Scan for the cell matching the given text and deliver its (x, y) coordinate at center. 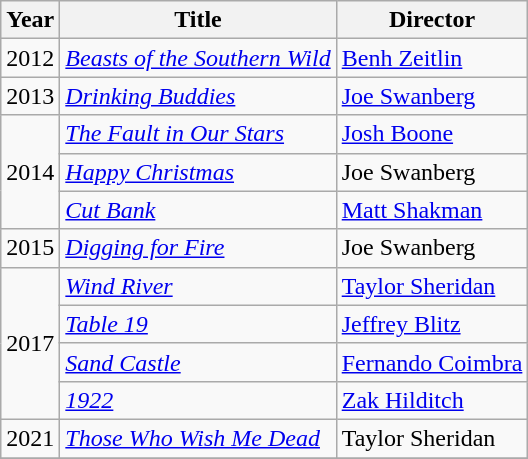
Josh Boone (432, 134)
Jeffrey Blitz (432, 324)
Matt Shakman (432, 210)
Title (198, 20)
Cut Bank (198, 210)
Digging for Fire (198, 248)
Director (432, 20)
1922 (198, 400)
Fernando Coimbra (432, 362)
Drinking Buddies (198, 96)
The Fault in Our Stars (198, 134)
Zak Hilditch (432, 400)
Those Who Wish Me Dead (198, 438)
Wind River (198, 286)
2015 (30, 248)
Happy Christmas (198, 172)
2017 (30, 343)
2012 (30, 58)
2021 (30, 438)
Year (30, 20)
2013 (30, 96)
2014 (30, 172)
Table 19 (198, 324)
Benh Zeitlin (432, 58)
Beasts of the Southern Wild (198, 58)
Sand Castle (198, 362)
